Return (X, Y) of the center of cell containing provided text 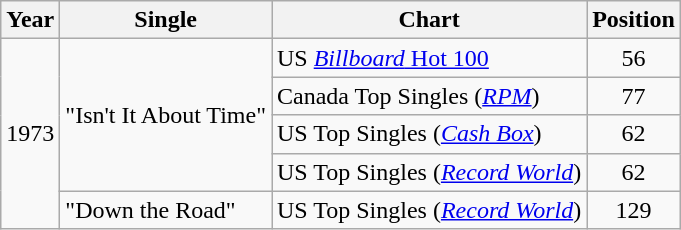
"Down the Road" (166, 210)
US Billboard Hot 100 (430, 58)
Year (30, 20)
77 (634, 96)
Single (166, 20)
Canada Top Singles (RPM) (430, 96)
129 (634, 210)
1973 (30, 134)
US Top Singles (Cash Box) (430, 134)
Chart (430, 20)
"Isn't It About Time" (166, 115)
56 (634, 58)
Position (634, 20)
